Output the [x, y] coordinate of the center of the cell containing the given text.  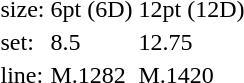
8.5 [92, 42]
